For the text-containing cell, return its midpoint in (x, y) coordinate format. 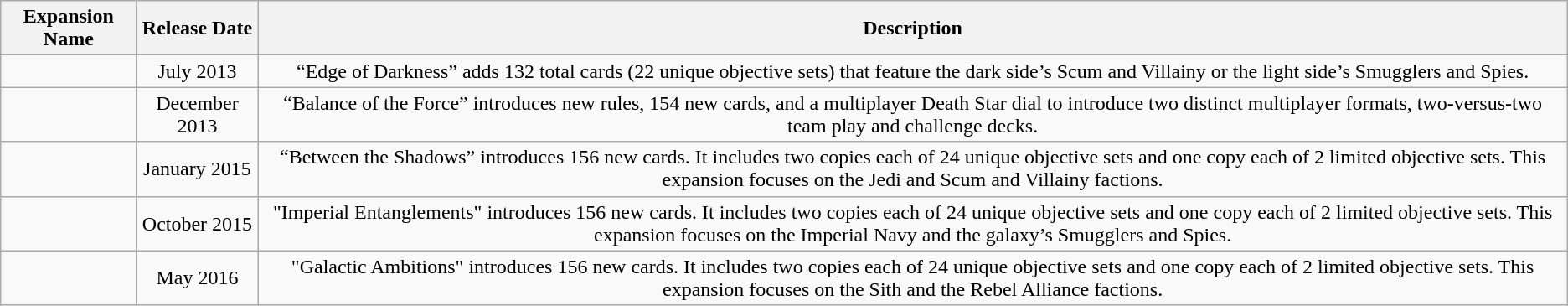
May 2016 (198, 278)
December 2013 (198, 114)
Release Date (198, 29)
January 2015 (198, 169)
October 2015 (198, 223)
July 2013 (198, 71)
Expansion Name (69, 29)
Description (913, 29)
